For the text-containing cell, return its midpoint in (X, Y) coordinate format. 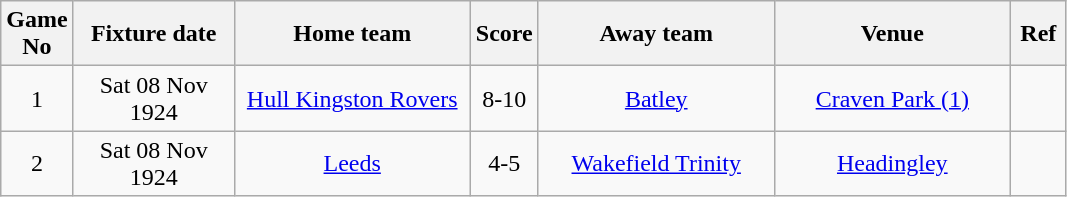
1 (37, 98)
Venue (892, 34)
Home team (352, 34)
Batley (656, 98)
8-10 (504, 98)
Headingley (892, 164)
Ref (1038, 34)
Fixture date (154, 34)
Score (504, 34)
Wakefield Trinity (656, 164)
Craven Park (1) (892, 98)
Away team (656, 34)
Hull Kingston Rovers (352, 98)
Game No (37, 34)
2 (37, 164)
Leeds (352, 164)
4-5 (504, 164)
